Output the (x, y) coordinate of the center of the cell containing the given text.  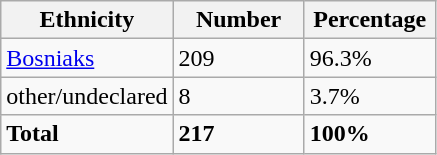
3.7% (370, 96)
8 (238, 96)
96.3% (370, 58)
other/undeclared (87, 96)
Percentage (370, 20)
209 (238, 58)
Ethnicity (87, 20)
Total (87, 134)
100% (370, 134)
217 (238, 134)
Number (238, 20)
Bosniaks (87, 58)
